Identify which cell holds the provided text, then report its (X, Y) central coordinate. 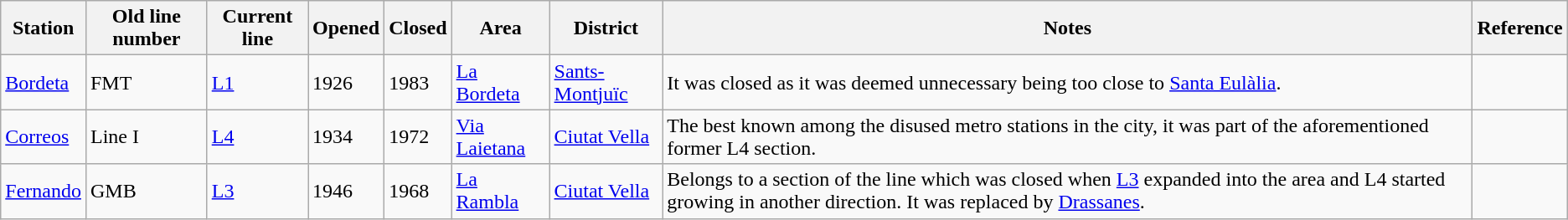
Notes (1067, 28)
L3 (257, 191)
Old line number (146, 28)
It was closed as it was deemed unnecessary being too close to Santa Eulàlia. (1067, 82)
1972 (418, 137)
Sants-Montjuïc (606, 82)
Opened (347, 28)
Correos (44, 137)
Area (501, 28)
Closed (418, 28)
Fernando (44, 191)
Station (44, 28)
GMB (146, 191)
1946 (347, 191)
FMT (146, 82)
Current line (257, 28)
The best known among the disused metro stations in the city, it was part of the aforementioned former L4 section. (1067, 137)
L4 (257, 137)
La Bordeta (501, 82)
Bordeta (44, 82)
1934 (347, 137)
1983 (418, 82)
Line I (146, 137)
1968 (418, 191)
L1 (257, 82)
La Rambla (501, 191)
District (606, 28)
Via Laietana (501, 137)
1926 (347, 82)
Reference (1519, 28)
